Find where the given text appears and provide that cell's center as (x, y) coordinate. 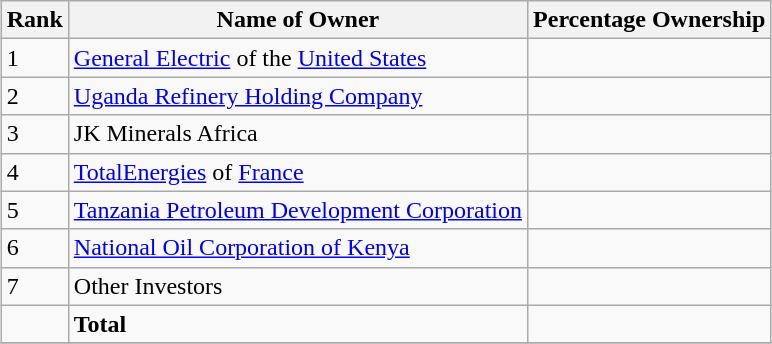
1 (34, 58)
Tanzania Petroleum Development Corporation (298, 210)
3 (34, 134)
JK Minerals Africa (298, 134)
TotalEnergies of France (298, 172)
7 (34, 286)
6 (34, 248)
Rank (34, 20)
Name of Owner (298, 20)
National Oil Corporation of Kenya (298, 248)
Uganda Refinery Holding Company (298, 96)
Percentage Ownership (650, 20)
4 (34, 172)
Other Investors (298, 286)
2 (34, 96)
5 (34, 210)
Total (298, 324)
General Electric of the United States (298, 58)
